Pinpoint the cell where the given text exists, returning its (x, y) midpoint coordinate. 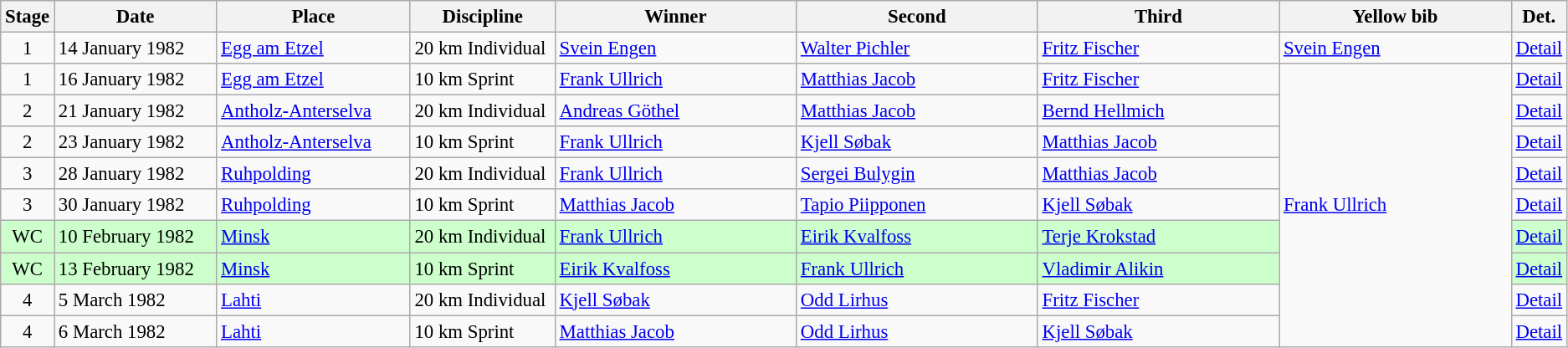
30 January 1982 (135, 205)
Bernd Hellmich (1158, 111)
Second (917, 17)
Sergei Bulygin (917, 174)
21 January 1982 (135, 111)
16 January 1982 (135, 79)
23 January 1982 (135, 142)
Vladimir Alikin (1158, 269)
5 March 1982 (135, 299)
Tapio Piipponen (917, 205)
Date (135, 17)
Andreas Göthel (675, 111)
Third (1158, 17)
Walter Pichler (917, 49)
Discipline (482, 17)
Terje Krokstad (1158, 237)
Winner (675, 17)
Det. (1539, 17)
Stage (28, 17)
Yellow bib (1396, 17)
28 January 1982 (135, 174)
6 March 1982 (135, 331)
13 February 1982 (135, 269)
Place (313, 17)
10 February 1982 (135, 237)
14 January 1982 (135, 49)
